Find where the given text appears and provide that cell's center as (X, Y) coordinate. 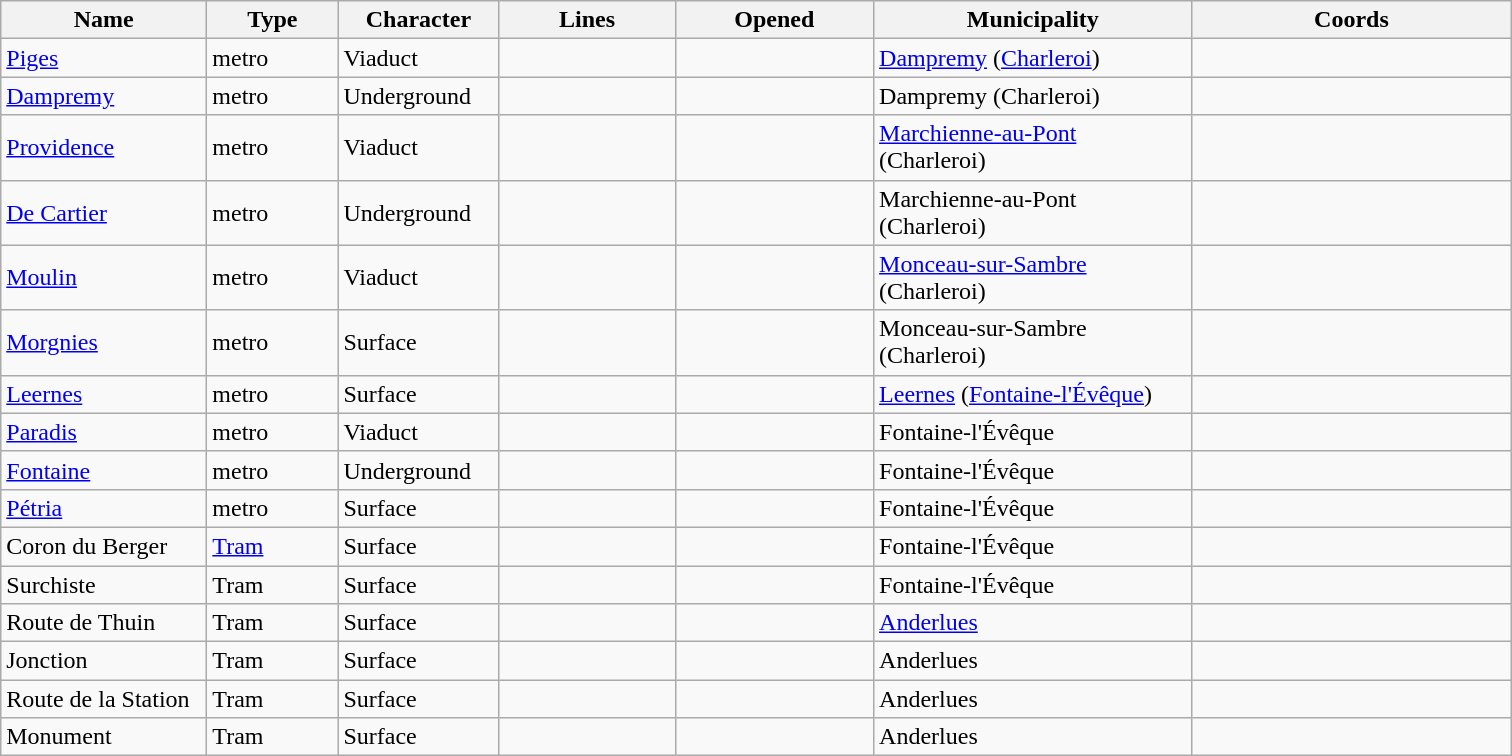
Providence (104, 148)
Piges (104, 58)
Character (418, 20)
Pétria (104, 508)
Coron du Berger (104, 546)
Route de Thuin (104, 623)
Municipality (1034, 20)
Fontaine (104, 470)
De Cartier (104, 212)
Surchiste (104, 585)
Dampremy (104, 96)
Moulin (104, 278)
Lines (587, 20)
Leernes (104, 394)
Coords (1352, 20)
Monument (104, 737)
Type (272, 20)
Jonction (104, 661)
Name (104, 20)
Leernes (Fontaine-l'Évêque) (1034, 394)
Morgnies (104, 342)
Paradis (104, 432)
Route de la Station (104, 699)
Opened (774, 20)
